Pinpoint the cell where the given text exists, returning its [x, y] midpoint coordinate. 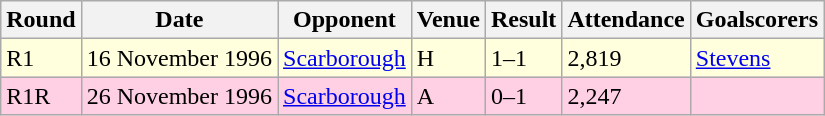
1–1 [523, 58]
Result [523, 20]
16 November 1996 [179, 58]
Venue [448, 20]
2,247 [626, 96]
R1R [41, 96]
A [448, 96]
Date [179, 20]
H [448, 58]
Round [41, 20]
Opponent [345, 20]
0–1 [523, 96]
Attendance [626, 20]
26 November 1996 [179, 96]
Stevens [756, 58]
Goalscorers [756, 20]
2,819 [626, 58]
R1 [41, 58]
